Locate the cell with the specified text and output its (X, Y) center coordinate. 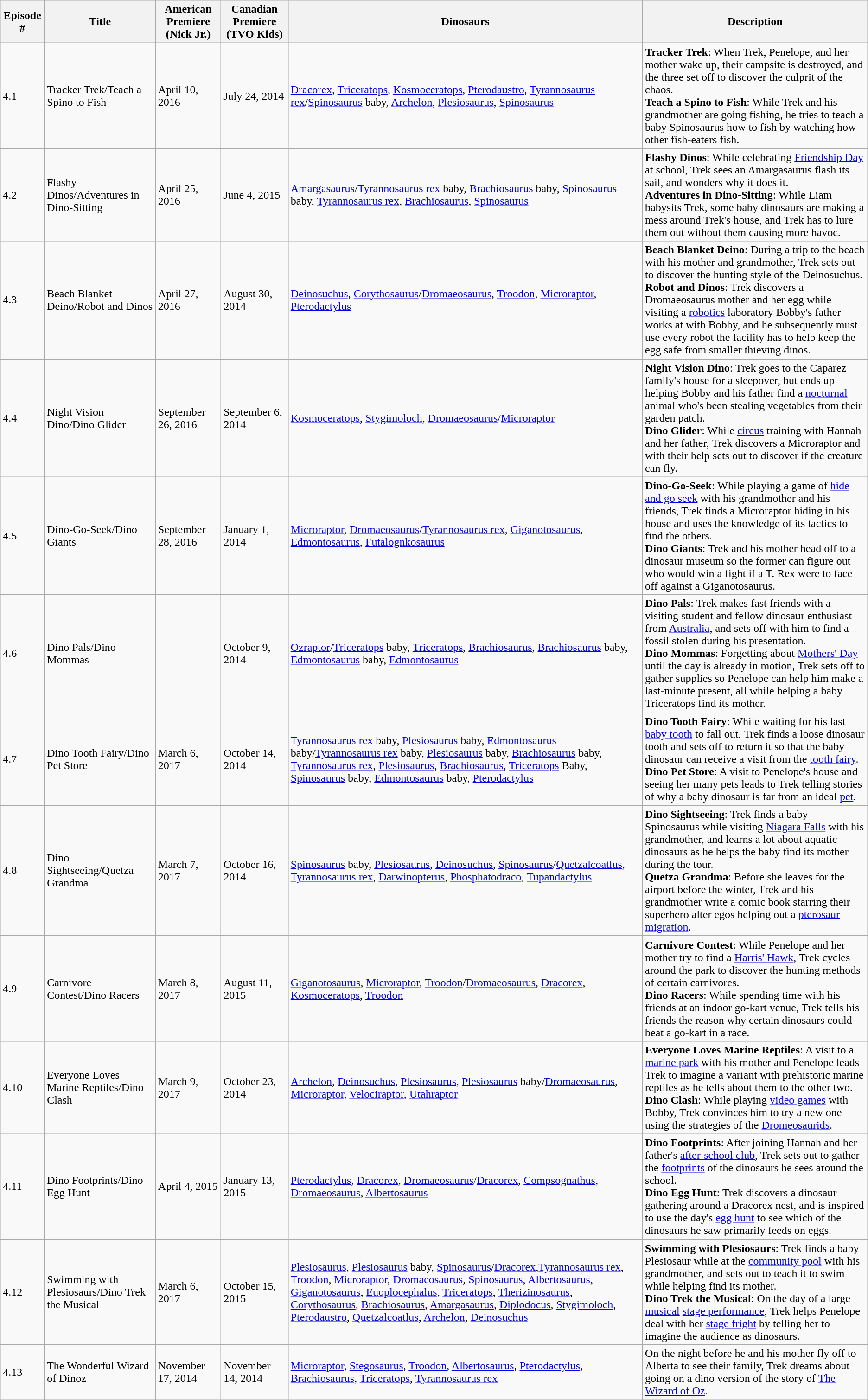
Amargasaurus/Tyrannosaurus rex baby, Brachiosaurus baby, Spinosaurus baby, Tyrannosaurus rex, Brachiosaurus, Spinosaurus (465, 195)
4.13 (22, 1372)
Pterodactylus, Dracorex, Dromaeosaurus/Dracorex, Compsognathus, Dromaeosaurus, Albertosaurus (465, 1187)
June 4, 2015 (255, 195)
Canadian Premiere (TVO Kids) (255, 22)
Carnivore Contest/Dino Racers (100, 988)
American Premiere (Nick Jr.) (188, 22)
Night Vision Dino/Dino Glider (100, 418)
September 6, 2014 (255, 418)
November 14, 2014 (255, 1372)
November 17, 2014 (188, 1372)
January 13, 2015 (255, 1187)
Swimming with Plesiosaurs/Dino Trek the Musical (100, 1292)
Tracker Trek/Teach a Spino to Fish (100, 96)
September 28, 2016 (188, 536)
Deinosuchus, Corythosaurus/Dromaeosaurus, Troodon, Microraptor, Pterodactylus (465, 300)
Microraptor, Dromaeosaurus/Tyrannosaurus rex, Giganotosaurus, Edmontosaurus, Futalognkosaurus (465, 536)
April 25, 2016 (188, 195)
Flashy Dinos/Adventures in Dino-Sitting (100, 195)
October 14, 2014 (255, 759)
4.7 (22, 759)
Beach Blanket Deino/Robot and Dinos (100, 300)
Dino Footprints/Dino Egg Hunt (100, 1187)
Dracorex, Triceratops, Kosmoceratops, Pterodaustro, Tyrannosaurus rex/Spinosaurus baby, Archelon, Plesiosaurus, Spinosaurus (465, 96)
October 16, 2014 (255, 870)
Ozraptor/Triceratops baby, Triceratops, Brachiosaurus, Brachiosaurus baby, Edmontosaurus baby, Edmontosaurus (465, 654)
August 30, 2014 (255, 300)
4.1 (22, 96)
4.11 (22, 1187)
Dino-Go-Seek/Dino Giants (100, 536)
April 4, 2015 (188, 1187)
Dinosaurs (465, 22)
October 15, 2015 (255, 1292)
4.10 (22, 1087)
4.12 (22, 1292)
Microraptor, Stegosaurus, Troodon, Albertosaurus, Pterodactylus, Brachiosaurus, Triceratops, Tyrannosaurus rex (465, 1372)
Kosmoceratops, Stygimoloch, Dromaeosaurus/Microraptor (465, 418)
March 9, 2017 (188, 1087)
March 7, 2017 (188, 870)
July 24, 2014 (255, 96)
April 10, 2016 (188, 96)
Episode # (22, 22)
October 9, 2014 (255, 654)
Dino Pals/Dino Mommas (100, 654)
4.5 (22, 536)
August 11, 2015 (255, 988)
4.3 (22, 300)
Giganotosaurus, Microraptor, Troodon/Dromaeosaurus, Dracorex, Kosmoceratops, Troodon (465, 988)
Archelon, Deinosuchus, Plesiosaurus, Plesiosaurus baby/Dromaeosaurus, Microraptor, Velociraptor, Utahraptor (465, 1087)
Dino Tooth Fairy/Dino Pet Store (100, 759)
Everyone Loves Marine Reptiles/Dino Clash (100, 1087)
April 27, 2016 (188, 300)
4.6 (22, 654)
4.4 (22, 418)
October 23, 2014 (255, 1087)
The Wonderful Wizard of Dinoz (100, 1372)
Description (755, 22)
4.8 (22, 870)
Title (100, 22)
September 26, 2016 (188, 418)
January 1, 2014 (255, 536)
Dino Sightseeing/Quetza Grandma (100, 870)
Spinosaurus baby, Plesiosaurus, Deinosuchus, Spinosaurus/Quetzalcoatlus, Tyrannosaurus rex, Darwinopterus, Phosphatodraco, Tupandactylus (465, 870)
March 8, 2017 (188, 988)
4.9 (22, 988)
4.2 (22, 195)
